Detect which cell encompasses the target text, then output its [x, y] center coordinate. 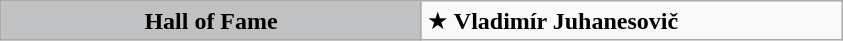
Hall of Fame [212, 21]
★ Vladimír Juhanesovič [632, 21]
